Return [X, Y] of the center of cell containing provided text 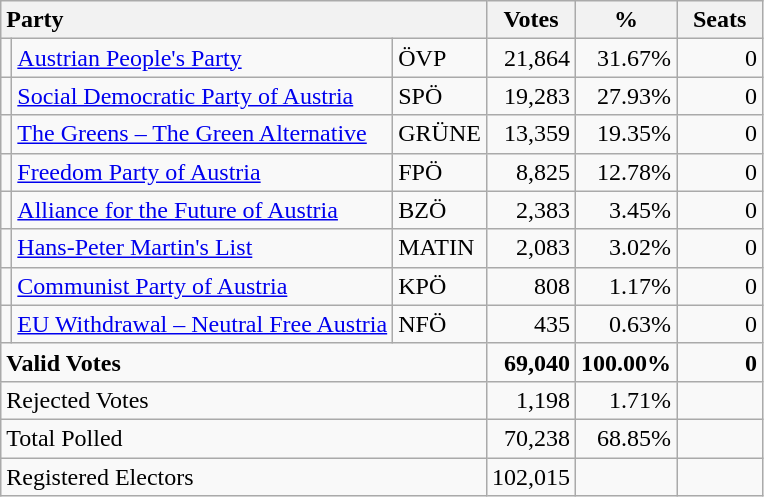
19.35% [626, 134]
Valid Votes [244, 362]
% [626, 20]
31.67% [626, 58]
Registered Electors [244, 477]
MATIN [440, 248]
435 [530, 324]
Communist Party of Austria [202, 286]
100.00% [626, 362]
KPÖ [440, 286]
70,238 [530, 438]
Seats [720, 20]
8,825 [530, 172]
ÖVP [440, 58]
Total Polled [244, 438]
3.02% [626, 248]
68.85% [626, 438]
69,040 [530, 362]
NFÖ [440, 324]
Social Democratic Party of Austria [202, 96]
2,383 [530, 210]
SPÖ [440, 96]
3.45% [626, 210]
FPÖ [440, 172]
EU Withdrawal – Neutral Free Austria [202, 324]
0.63% [626, 324]
1.17% [626, 286]
Austrian People's Party [202, 58]
13,359 [530, 134]
808 [530, 286]
Party [244, 20]
Rejected Votes [244, 400]
2,083 [530, 248]
27.93% [626, 96]
1.71% [626, 400]
Hans-Peter Martin's List [202, 248]
Votes [530, 20]
19,283 [530, 96]
Freedom Party of Austria [202, 172]
12.78% [626, 172]
Alliance for the Future of Austria [202, 210]
1,198 [530, 400]
GRÜNE [440, 134]
BZÖ [440, 210]
21,864 [530, 58]
102,015 [530, 477]
The Greens – The Green Alternative [202, 134]
